Detect which cell encompasses the target text, then output its (X, Y) center coordinate. 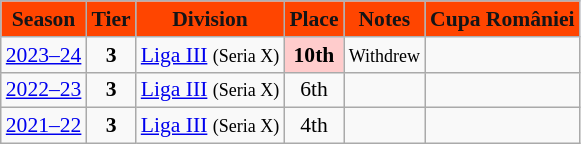
Tier (110, 19)
Withdrew (384, 55)
Cupa României (502, 19)
Division (210, 19)
2022–23 (44, 90)
4th (314, 126)
2021–22 (44, 126)
6th (314, 90)
2023–24 (44, 55)
Season (44, 19)
10th (314, 55)
Place (314, 19)
Notes (384, 19)
